Search for the cell housing the specified text and yield its [x, y] center coordinate. 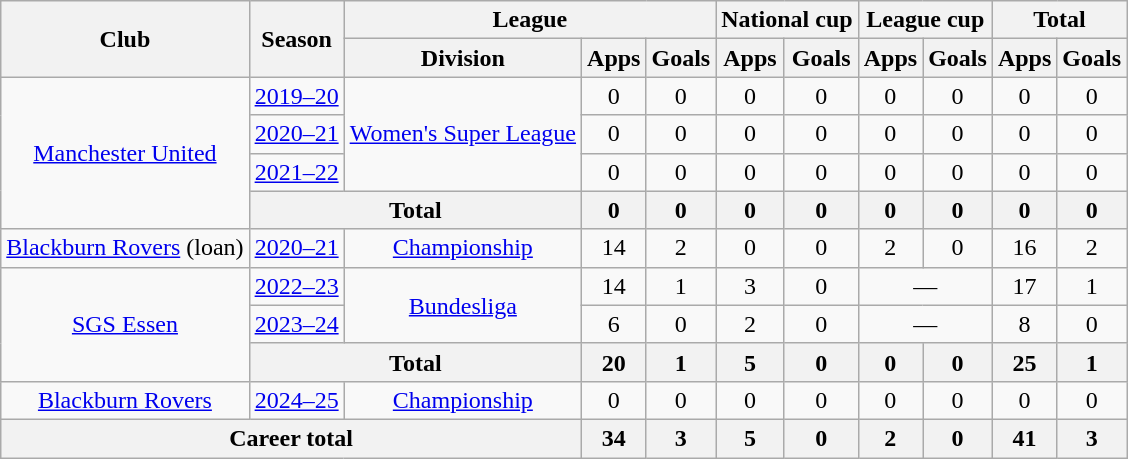
Bundesliga [462, 305]
Blackburn Rovers [125, 400]
2021–22 [296, 172]
20 [614, 362]
34 [614, 438]
Career total [292, 438]
2019–20 [296, 96]
Manchester United [125, 153]
17 [1024, 286]
National cup [787, 20]
25 [1024, 362]
League [530, 20]
41 [1024, 438]
2024–25 [296, 400]
Blackburn Rovers (loan) [125, 248]
2022–23 [296, 286]
Club [125, 39]
League cup [925, 20]
2023–24 [296, 324]
16 [1024, 248]
Division [462, 58]
Women's Super League [462, 134]
6 [614, 324]
SGS Essen [125, 324]
Season [296, 39]
8 [1024, 324]
